Capture the cell that displays the provided text and extract its (x, y) central coordinate. 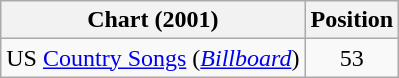
US Country Songs (Billboard) (153, 58)
53 (352, 58)
Chart (2001) (153, 20)
Position (352, 20)
